Pinpoint the cell where the given text exists, returning its [X, Y] midpoint coordinate. 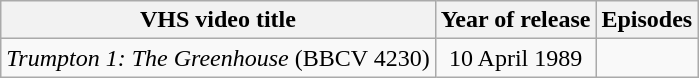
VHS video title [218, 20]
Episodes [647, 20]
Year of release [516, 20]
Trumpton 1: The Greenhouse (BBCV 4230) [218, 58]
10 April 1989 [516, 58]
